Return the (X, Y) coordinate for the center point of the cell that contains the specified text.  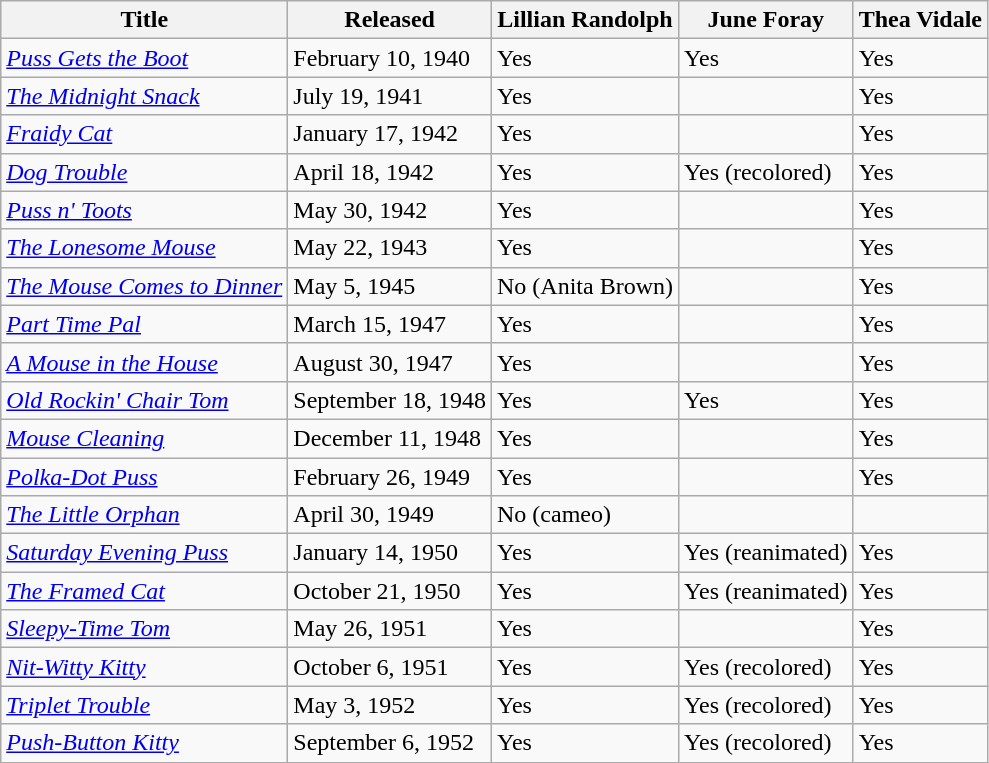
Nit-Witty Kitty (144, 667)
January 14, 1950 (390, 553)
January 17, 1942 (390, 134)
February 26, 1949 (390, 477)
Mouse Cleaning (144, 438)
Polka-Dot Puss (144, 477)
The Framed Cat (144, 591)
Push-Button Kitty (144, 743)
Puss n' Toots (144, 210)
April 30, 1949 (390, 515)
Dog Trouble (144, 172)
March 15, 1947 (390, 324)
Released (390, 20)
December 11, 1948 (390, 438)
October 21, 1950 (390, 591)
May 5, 1945 (390, 286)
The Lonesome Mouse (144, 248)
Sleepy-Time Tom (144, 629)
May 30, 1942 (390, 210)
Thea Vidale (920, 20)
May 22, 1943 (390, 248)
September 18, 1948 (390, 400)
April 18, 1942 (390, 172)
Saturday Evening Puss (144, 553)
Title (144, 20)
The Midnight Snack (144, 96)
February 10, 1940 (390, 58)
Triplet Trouble (144, 705)
Old Rockin' Chair Tom (144, 400)
A Mouse in the House (144, 362)
Puss Gets the Boot (144, 58)
No (Anita Brown) (584, 286)
July 19, 1941 (390, 96)
The Mouse Comes to Dinner (144, 286)
June Foray (766, 20)
Part Time Pal (144, 324)
Fraidy Cat (144, 134)
May 3, 1952 (390, 705)
No (cameo) (584, 515)
August 30, 1947 (390, 362)
September 6, 1952 (390, 743)
The Little Orphan (144, 515)
October 6, 1951 (390, 667)
May 26, 1951 (390, 629)
Lillian Randolph (584, 20)
